Find where the given text appears and provide that cell's center as (x, y) coordinate. 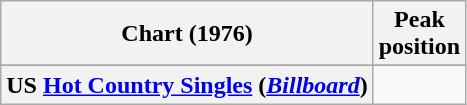
Peakposition (419, 34)
US Hot Country Singles (Billboard) (187, 85)
Chart (1976) (187, 34)
